Determine the (x, y) coordinate at the center of the cell enclosing the given text.  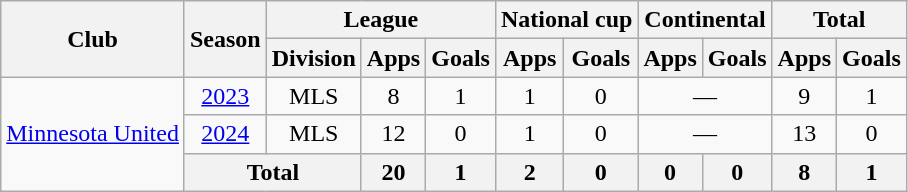
Division (314, 58)
12 (393, 134)
League (380, 20)
20 (393, 172)
Continental (705, 20)
2 (529, 172)
Minnesota United (93, 134)
Club (93, 39)
9 (804, 96)
Season (225, 39)
2024 (225, 134)
2023 (225, 96)
13 (804, 134)
National cup (566, 20)
